Find where the given text appears and provide that cell's center as [x, y] coordinate. 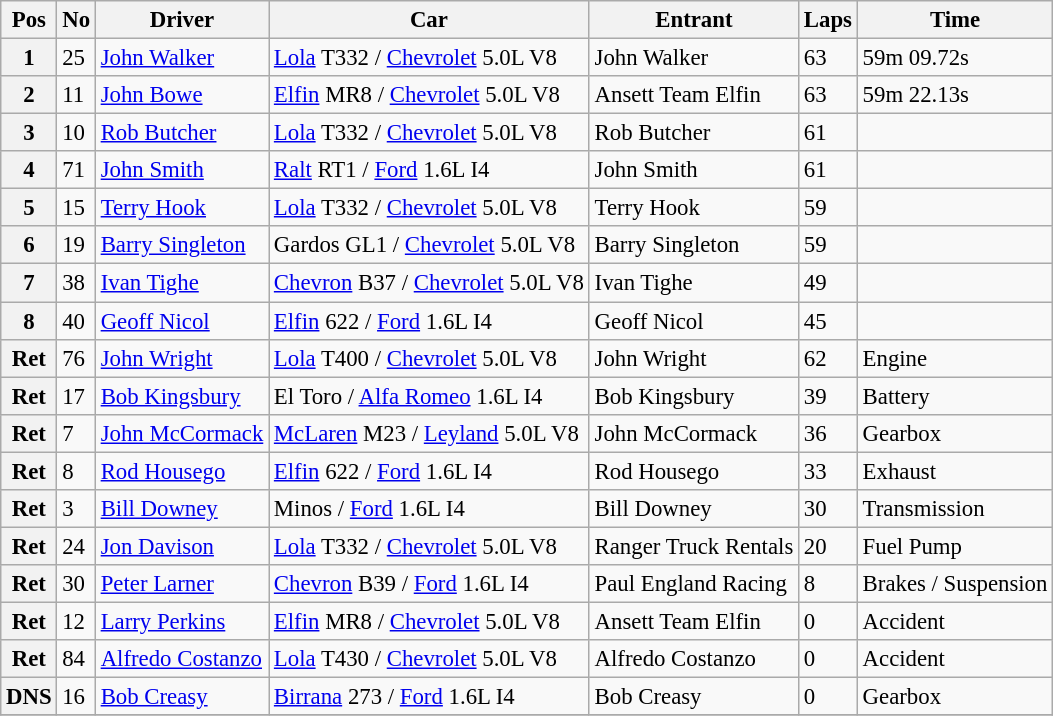
49 [828, 283]
No [76, 20]
Lola T400 / Chevrolet 5.0L V8 [430, 358]
McLaren M23 / Leyland 5.0L V8 [430, 433]
Ranger Truck Rentals [694, 546]
Battery [954, 396]
59m 09.72s [954, 58]
25 [76, 58]
76 [76, 358]
59m 22.13s [954, 95]
4 [29, 170]
45 [828, 321]
15 [76, 208]
Gardos GL1 / Chevrolet 5.0L V8 [430, 245]
Birrana 273 / Ford 1.6L I4 [430, 697]
Lola T430 / Chevrolet 5.0L V8 [430, 659]
62 [828, 358]
Peter Larner [182, 584]
33 [828, 471]
71 [76, 170]
Ralt RT1 / Ford 1.6L I4 [430, 170]
Laps [828, 20]
Pos [29, 20]
Jon Davison [182, 546]
Driver [182, 20]
17 [76, 396]
5 [29, 208]
Engine [954, 358]
2 [29, 95]
12 [76, 621]
39 [828, 396]
El Toro / Alfa Romeo 1.6L I4 [430, 396]
36 [828, 433]
Paul England Racing [694, 584]
24 [76, 546]
DNS [29, 697]
Time [954, 20]
10 [76, 133]
40 [76, 321]
Larry Perkins [182, 621]
John Bowe [182, 95]
20 [828, 546]
Chevron B39 / Ford 1.6L I4 [430, 584]
Transmission [954, 509]
6 [29, 245]
1 [29, 58]
16 [76, 697]
Car [430, 20]
Minos / Ford 1.6L I4 [430, 509]
Brakes / Suspension [954, 584]
Exhaust [954, 471]
11 [76, 95]
84 [76, 659]
Chevron B37 / Chevrolet 5.0L V8 [430, 283]
Fuel Pump [954, 546]
38 [76, 283]
19 [76, 245]
Entrant [694, 20]
